Find where the given text appears and provide that cell's center as [X, Y] coordinate. 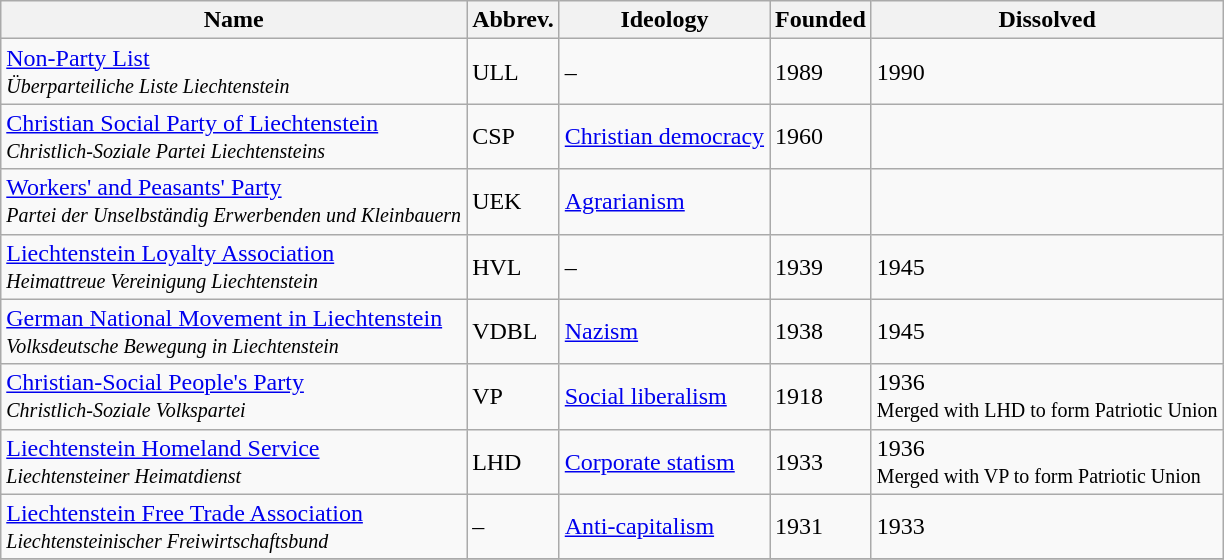
Liechtenstein Free Trade AssociationLiechtensteinischer Freiwirtschaftsbund [234, 526]
1990 [1047, 72]
1989 [821, 72]
Nazism [664, 332]
Dissolved [1047, 20]
1939 [821, 266]
Non-Party ListÜberparteiliche Liste Liechtenstein [234, 72]
VDBL [514, 332]
1931 [821, 526]
Workers' and Peasants' PartyPartei der Unselbständig Erwerbenden und Kleinbauern [234, 202]
1936Merged with LHD to form Patriotic Union [1047, 396]
German National Movement in LiechtensteinVolksdeutsche Bewegung in Liechtenstein [234, 332]
HVL [514, 266]
ULL [514, 72]
VP [514, 396]
Christian democracy [664, 136]
Founded [821, 20]
LHD [514, 462]
CSP [514, 136]
Anti-capitalism [664, 526]
Corporate statism [664, 462]
1938 [821, 332]
UEK [514, 202]
1960 [821, 136]
Abbrev. [514, 20]
Name [234, 20]
1936Merged with VP to form Patriotic Union [1047, 462]
Ideology [664, 20]
Liechtenstein Loyalty AssociationHeimattreue Vereinigung Liechtenstein [234, 266]
Social liberalism [664, 396]
Liechtenstein Homeland ServiceLiechtensteiner Heimatdienst [234, 462]
Agrarianism [664, 202]
Christian Social Party of LiechtensteinChristlich-Soziale Partei Liechtensteins [234, 136]
Christian-Social People's PartyChristlich-Soziale Volkspartei [234, 396]
1918 [821, 396]
